Output the [x, y] coordinate of the center of the cell containing the given text.  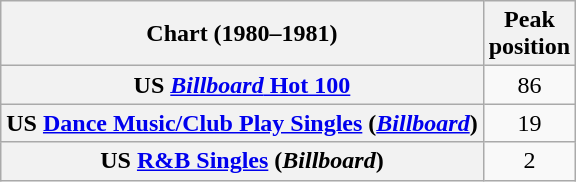
US R&B Singles (Billboard) [242, 161]
US Billboard Hot 100 [242, 85]
Peakposition [529, 34]
19 [529, 123]
US Dance Music/Club Play Singles (Billboard) [242, 123]
2 [529, 161]
86 [529, 85]
Chart (1980–1981) [242, 34]
